Pinpoint the cell where the given text exists, returning its (x, y) midpoint coordinate. 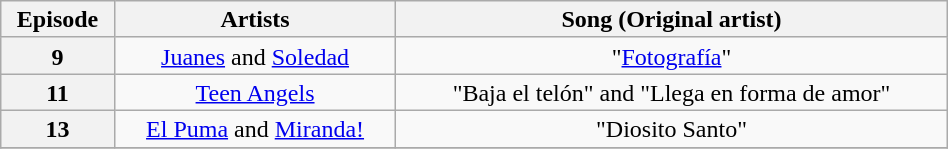
"Diosito Santo" (672, 128)
9 (58, 56)
"Baja el telón" and "Llega en forma de amor" (672, 92)
Juanes and Soledad (254, 56)
Song (Original artist) (672, 20)
Episode (58, 20)
Teen Angels (254, 92)
11 (58, 92)
"Fotografía" (672, 56)
Artists (254, 20)
13 (58, 128)
El Puma and Miranda! (254, 128)
